Extract the (x, y) coordinate from the center of the cell holding the provided text.  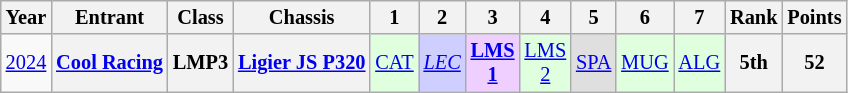
LMS2 (545, 63)
ALG (700, 63)
Class (200, 17)
LEC (442, 63)
SPA (594, 63)
1 (394, 17)
5th (754, 63)
Rank (754, 17)
6 (644, 17)
Ligier JS P320 (302, 63)
52 (814, 63)
2 (442, 17)
Chassis (302, 17)
Points (814, 17)
3 (493, 17)
4 (545, 17)
Entrant (110, 17)
LMS1 (493, 63)
LMP3 (200, 63)
Year (26, 17)
MUG (644, 63)
5 (594, 17)
7 (700, 17)
CAT (394, 63)
2024 (26, 63)
Cool Racing (110, 63)
